Determine the (x, y) coordinate at the center of the cell enclosing the given text.  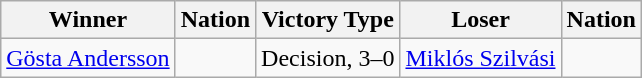
Victory Type (328, 20)
Loser (480, 20)
Decision, 3–0 (328, 58)
Miklós Szilvási (480, 58)
Winner (88, 20)
Gösta Andersson (88, 58)
